Provide the (X, Y) coordinate of the cell's center where the given text is located.  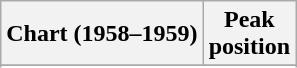
Chart (1958–1959) (102, 34)
Peak position (249, 34)
